Identify which cell holds the provided text, then report its (X, Y) central coordinate. 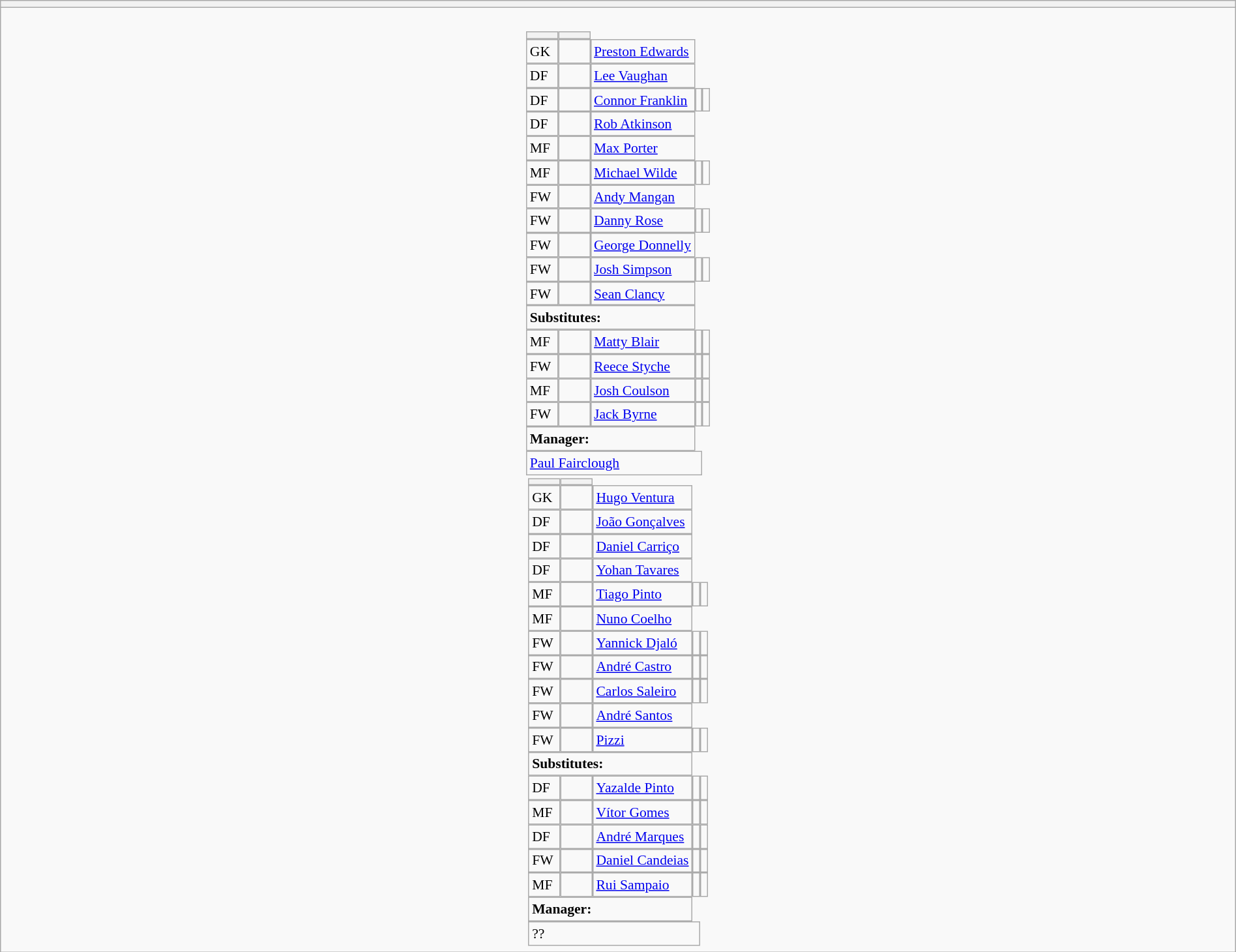
Josh Simpson (642, 269)
Lee Vaughan (642, 76)
André Marques (643, 836)
Connor Franklin (642, 100)
Yannick Djaló (643, 643)
Daniel Candeias (643, 861)
George Donnelly (642, 245)
Tiago Pinto (643, 595)
Pizzi (643, 739)
Josh Coulson (642, 390)
Preston Edwards (642, 51)
Sean Clancy (642, 293)
Carlos Saleiro (643, 691)
Daniel Carriço (643, 546)
Hugo Ventura (643, 497)
Max Porter (642, 149)
João Gonçalves (643, 522)
Paul Fairclough (614, 463)
Yohan Tavares (643, 570)
Reece Styche (642, 366)
Danny Rose (642, 220)
Rui Sampaio (643, 884)
Rob Atkinson (642, 124)
Nuno Coelho (643, 618)
Matty Blair (642, 342)
Vítor Gomes (643, 812)
Yazalde Pinto (643, 788)
Jack Byrne (642, 415)
Michael Wilde (642, 172)
André Castro (643, 666)
Andy Mangan (642, 197)
?? (614, 934)
André Santos (643, 716)
